Return the (x, y) coordinate for the center point of the cell that contains the specified text.  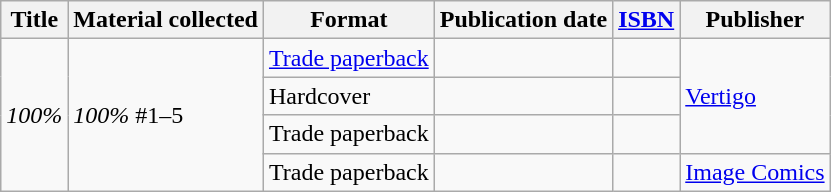
Material collected (166, 20)
Publication date (523, 20)
Vertigo (755, 96)
Title (34, 20)
Publisher (755, 20)
Image Comics (755, 172)
ISBN (646, 20)
100% (34, 115)
Hardcover (348, 96)
Format (348, 20)
100% #1–5 (166, 115)
